Scan for the cell matching the given text and deliver its [x, y] coordinate at center. 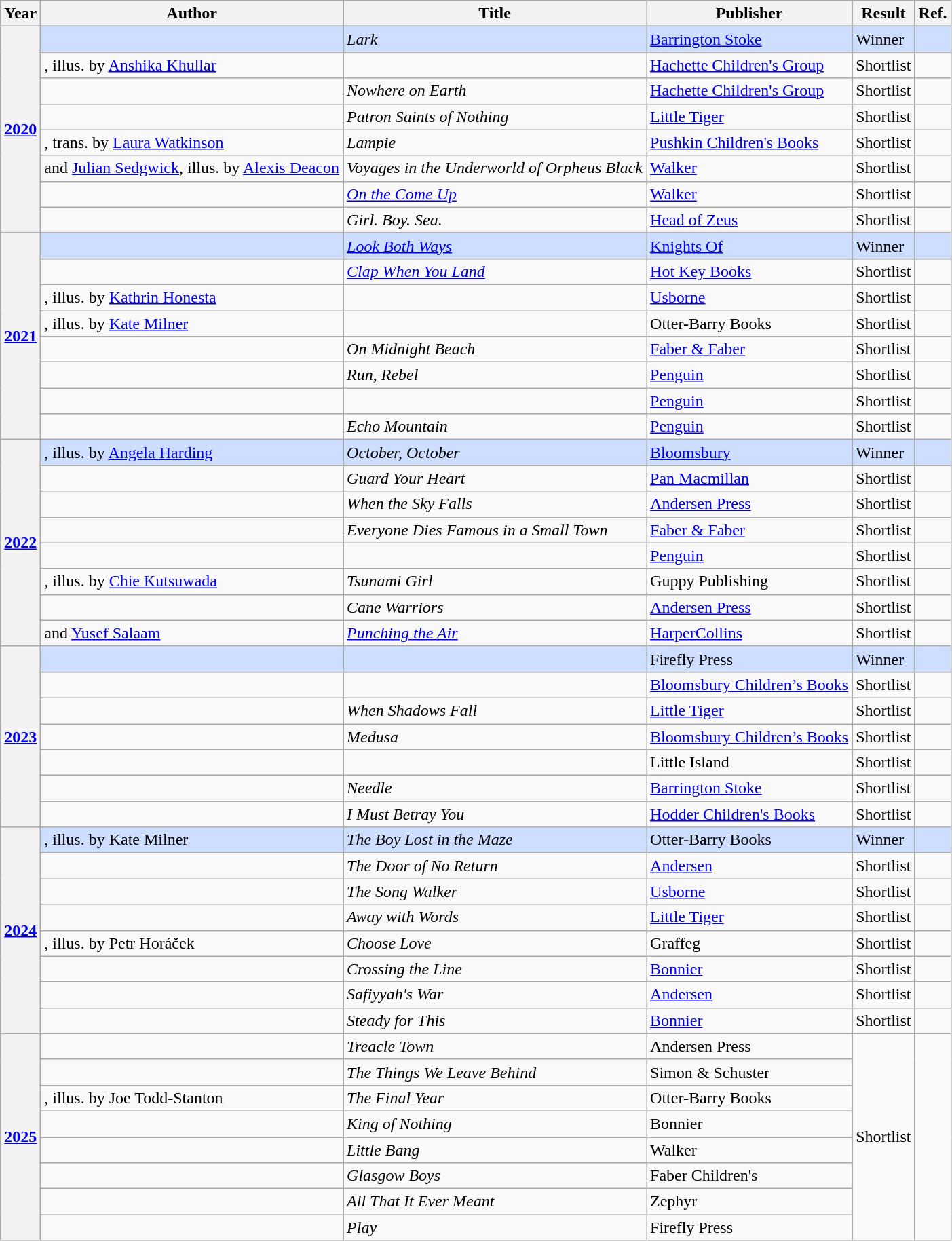
Echo Mountain [495, 427]
Cane Warriors [495, 607]
, illus. by Angela Harding [192, 453]
On Midnight Beach [495, 349]
Author [192, 14]
Graffeg [749, 943]
Tsunami Girl [495, 581]
Everyone Dies Famous in a Small Town [495, 530]
Punching the Air [495, 633]
The Door of No Return [495, 866]
Lark [495, 39]
and Julian Sedgwick, illus. by Alexis Deacon [192, 168]
, illus. by Kathrin Honesta [192, 297]
King of Nothing [495, 1124]
Voyages in the Underworld of Orpheus Black [495, 168]
Guard Your Heart [495, 478]
Lampie [495, 142]
Safiyyah's War [495, 995]
When the Sky Falls [495, 504]
2025 [20, 1137]
2022 [20, 543]
October, October [495, 453]
Steady for This [495, 1020]
HarperCollins [749, 633]
Guppy Publishing [749, 581]
The Boy Lost in the Maze [495, 840]
, illus. by Chie Kutsuwada [192, 581]
The Final Year [495, 1098]
Patron Saints of Nothing [495, 117]
The Song Walker [495, 892]
Faber Children's [749, 1176]
and Yusef Salaam [192, 633]
Clap When You Land [495, 271]
When Shadows Fall [495, 710]
Look Both Ways [495, 246]
Needle [495, 788]
Zephyr [749, 1202]
I Must Betray You [495, 814]
Nowhere on Earth [495, 91]
Ref. [932, 14]
Bloomsbury [749, 453]
Knights Of [749, 246]
Crossing the Line [495, 969]
Title [495, 14]
, illus. by Anshika Khullar [192, 65]
Girl. Boy. Sea. [495, 220]
2021 [20, 336]
, illus. by Joe Todd-Stanton [192, 1098]
On the Come Up [495, 194]
Year [20, 14]
2023 [20, 736]
2020 [20, 130]
Little Island [749, 763]
Run, Rebel [495, 375]
Play [495, 1227]
Pushkin Children's Books [749, 142]
Hodder Children's Books [749, 814]
, trans. by Laura Watkinson [192, 142]
Publisher [749, 14]
Away with Words [495, 917]
, illus. by Petr Horáček [192, 943]
The Things We Leave Behind [495, 1072]
Simon & Schuster [749, 1072]
Pan Macmillan [749, 478]
Head of Zeus [749, 220]
2024 [20, 930]
Result [883, 14]
Hot Key Books [749, 271]
Glasgow Boys [495, 1176]
Choose Love [495, 943]
Treacle Town [495, 1046]
Little Bang [495, 1150]
All That It Ever Meant [495, 1202]
Medusa [495, 736]
